Provide the [x, y] coordinate of the cell's center where the given text is located.  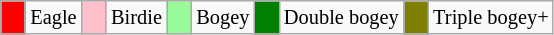
Double bogey [342, 17]
Triple bogey+ [490, 17]
Bogey [222, 17]
Birdie [136, 17]
Eagle [53, 17]
